Detect which cell encompasses the target text, then output its [x, y] center coordinate. 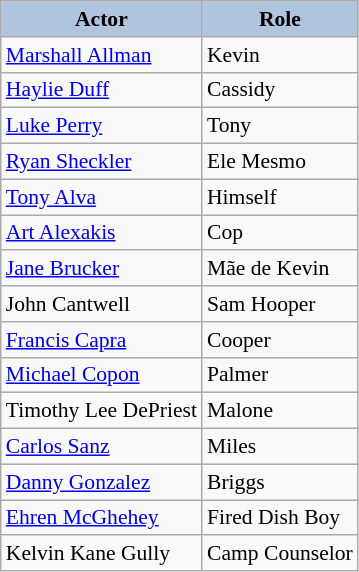
Danny Gonzalez [102, 482]
Tony Alva [102, 197]
Cop [280, 233]
Camp Counselor [280, 554]
Himself [280, 197]
Kevin [280, 55]
Cassidy [280, 90]
Francis Capra [102, 340]
Sam Hooper [280, 304]
Marshall Allman [102, 55]
Haylie Duff [102, 90]
Role [280, 19]
Ryan Sheckler [102, 162]
Fired Dish Boy [280, 518]
Kelvin Kane Gully [102, 554]
John Cantwell [102, 304]
Palmer [280, 375]
Luke Perry [102, 126]
Cooper [280, 340]
Jane Brucker [102, 269]
Miles [280, 447]
Tony [280, 126]
Timothy Lee DePriest [102, 411]
Malone [280, 411]
Briggs [280, 482]
Mãe de Kevin [280, 269]
Carlos Sanz [102, 447]
Ele Mesmo [280, 162]
Michael Copon [102, 375]
Art Alexakis [102, 233]
Actor [102, 19]
Ehren McGhehey [102, 518]
